Capture the cell that displays the provided text and extract its [x, y] central coordinate. 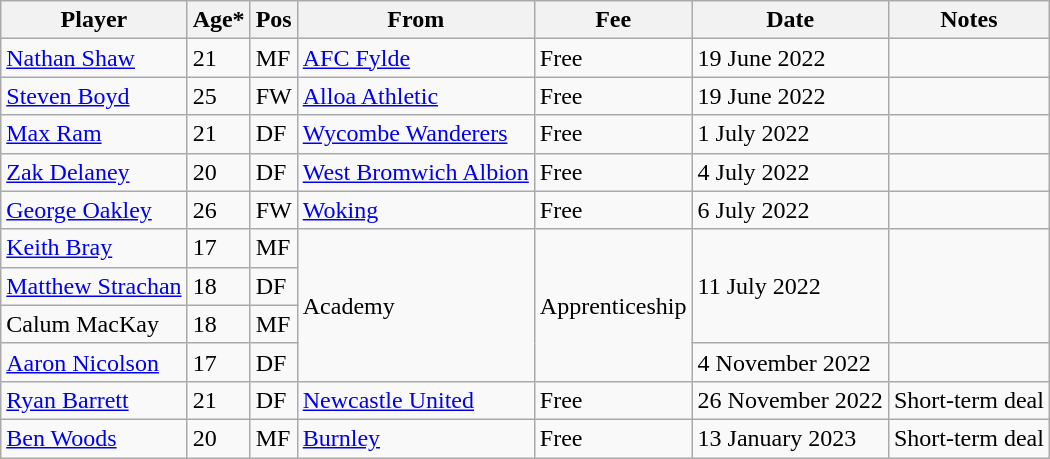
Matthew Strachan [94, 286]
Fee [613, 20]
AFC Fylde [416, 58]
Burnley [416, 438]
Age* [218, 20]
Max Ram [94, 134]
Aaron Nicolson [94, 362]
Calum MacKay [94, 324]
Keith Bray [94, 248]
Apprenticeship [613, 305]
Ben Woods [94, 438]
Date [790, 20]
Notes [968, 20]
Zak Delaney [94, 172]
6 July 2022 [790, 210]
Woking [416, 210]
Steven Boyd [94, 96]
26 November 2022 [790, 400]
Alloa Athletic [416, 96]
West Bromwich Albion [416, 172]
Academy [416, 305]
Player [94, 20]
1 July 2022 [790, 134]
26 [218, 210]
George Oakley [94, 210]
Wycombe Wanderers [416, 134]
Newcastle United [416, 400]
4 November 2022 [790, 362]
4 July 2022 [790, 172]
13 January 2023 [790, 438]
From [416, 20]
11 July 2022 [790, 286]
Pos [274, 20]
Nathan Shaw [94, 58]
Ryan Barrett [94, 400]
25 [218, 96]
